Output the (X, Y) coordinate of the center of the cell containing the given text.  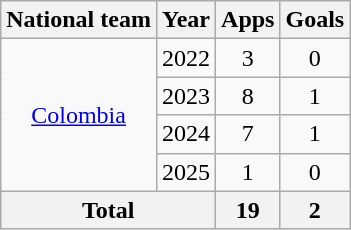
Goals (315, 20)
2 (315, 210)
Colombia (79, 115)
3 (248, 58)
2025 (186, 172)
7 (248, 134)
Total (108, 210)
Apps (248, 20)
Year (186, 20)
National team (79, 20)
8 (248, 96)
19 (248, 210)
2022 (186, 58)
2023 (186, 96)
2024 (186, 134)
